Scan for the cell matching the given text and deliver its (x, y) coordinate at center. 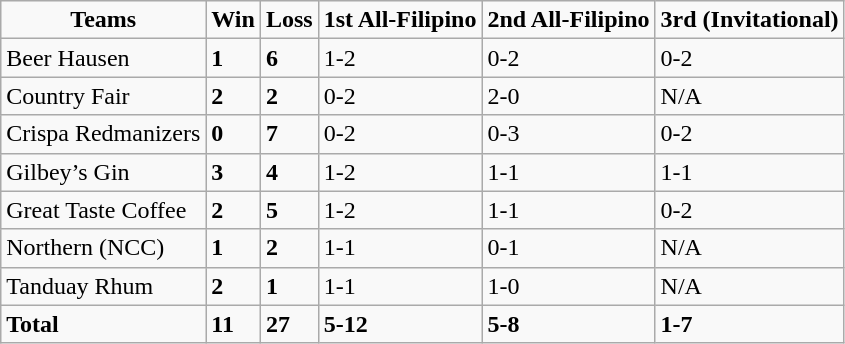
1-0 (568, 286)
5-12 (400, 324)
Great Taste Coffee (104, 210)
Country Fair (104, 96)
Beer Hausen (104, 58)
2nd All-Filipino (568, 20)
Tanduay Rhum (104, 286)
3 (234, 172)
3rd (Invitational) (750, 20)
4 (289, 172)
11 (234, 324)
Total (104, 324)
Gilbey’s Gin (104, 172)
7 (289, 134)
6 (289, 58)
Win (234, 20)
Loss (289, 20)
0-3 (568, 134)
Northern (NCC) (104, 248)
5 (289, 210)
27 (289, 324)
Crispa Redmanizers (104, 134)
2-0 (568, 96)
5-8 (568, 324)
Teams (104, 20)
0-1 (568, 248)
0 (234, 134)
1st All-Filipino (400, 20)
1-7 (750, 324)
